Determine the [X, Y] coordinate at the center of the cell enclosing the given text.  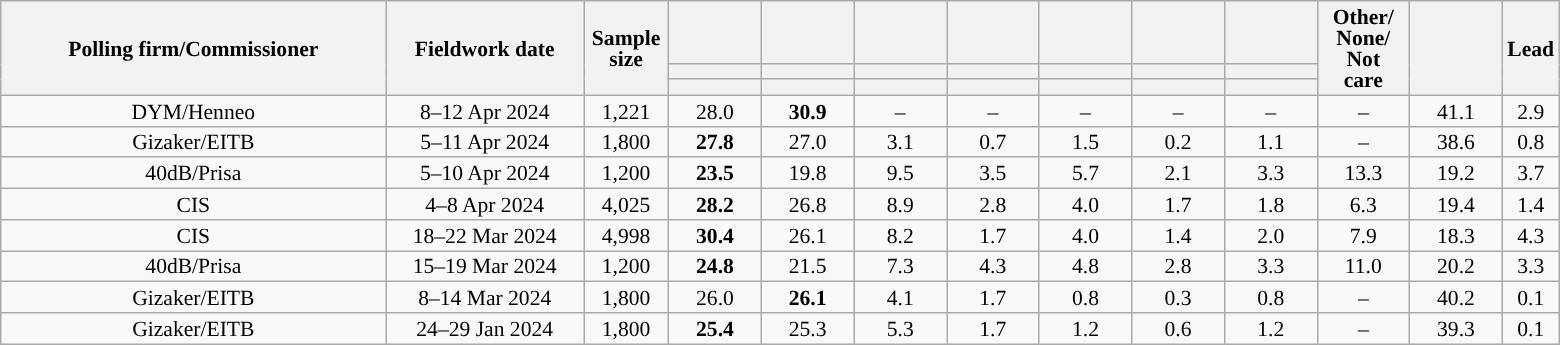
24–29 Jan 2024 [485, 328]
Polling firm/Commissioner [194, 48]
24.8 [716, 266]
25.3 [808, 328]
40.2 [1456, 298]
0.2 [1178, 142]
1.8 [1270, 204]
39.3 [1456, 328]
3.5 [992, 174]
Sample size [626, 48]
30.4 [716, 236]
0.3 [1178, 298]
4.1 [900, 298]
5.7 [1086, 174]
8.2 [900, 236]
5.3 [900, 328]
3.1 [900, 142]
21.5 [808, 266]
1.1 [1270, 142]
19.2 [1456, 174]
0.6 [1178, 328]
13.3 [1364, 174]
27.8 [716, 142]
19.8 [808, 174]
38.6 [1456, 142]
2.1 [1178, 174]
2.9 [1530, 110]
8–14 Mar 2024 [485, 298]
26.0 [716, 298]
1.5 [1086, 142]
18–22 Mar 2024 [485, 236]
23.5 [716, 174]
Fieldwork date [485, 48]
41.1 [1456, 110]
30.9 [808, 110]
26.8 [808, 204]
Other/None/Notcare [1364, 48]
15–19 Mar 2024 [485, 266]
1,221 [626, 110]
25.4 [716, 328]
4,998 [626, 236]
2.0 [1270, 236]
5–10 Apr 2024 [485, 174]
6.3 [1364, 204]
11.0 [1364, 266]
18.3 [1456, 236]
27.0 [808, 142]
7.9 [1364, 236]
9.5 [900, 174]
8.9 [900, 204]
4,025 [626, 204]
20.2 [1456, 266]
28.2 [716, 204]
DYM/Henneo [194, 110]
19.4 [1456, 204]
8–12 Apr 2024 [485, 110]
5–11 Apr 2024 [485, 142]
4–8 Apr 2024 [485, 204]
4.8 [1086, 266]
0.7 [992, 142]
3.7 [1530, 174]
Lead [1530, 48]
28.0 [716, 110]
7.3 [900, 266]
